Capture the cell that displays the provided text and extract its [x, y] central coordinate. 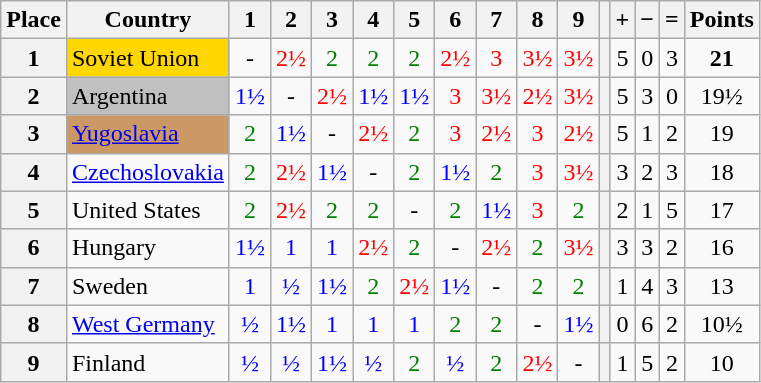
19½ [722, 96]
West Germany [148, 324]
Country [148, 20]
Place [34, 20]
16 [722, 248]
17 [722, 210]
19 [722, 134]
Soviet Union [148, 58]
10½ [722, 324]
Argentina [148, 96]
= [672, 20]
Czechoslovakia [148, 172]
10 [722, 362]
21 [722, 58]
+ [622, 20]
13 [722, 286]
Sweden [148, 286]
− [648, 20]
18 [722, 172]
Hungary [148, 248]
United States [148, 210]
Finland [148, 362]
Yugoslavia [148, 134]
Points [722, 20]
